Pinpoint the cell where the given text exists, returning its (X, Y) midpoint coordinate. 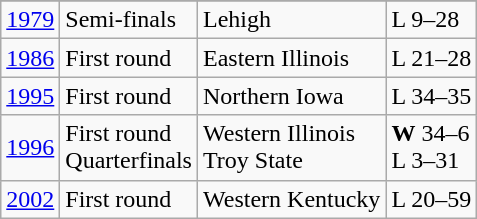
L 34–35 (432, 96)
Western IllinoisTroy State (291, 148)
L 20–59 (432, 199)
Northern Iowa (291, 96)
2002 (30, 199)
1996 (30, 148)
1995 (30, 96)
Semi-finals (129, 20)
L 9–28 (432, 20)
1986 (30, 58)
Western Kentucky (291, 199)
First roundQuarterfinals (129, 148)
Eastern Illinois (291, 58)
Lehigh (291, 20)
L 21–28 (432, 58)
1979 (30, 20)
W 34–6L 3–31 (432, 148)
